Capture the cell that displays the provided text and extract its [X, Y] central coordinate. 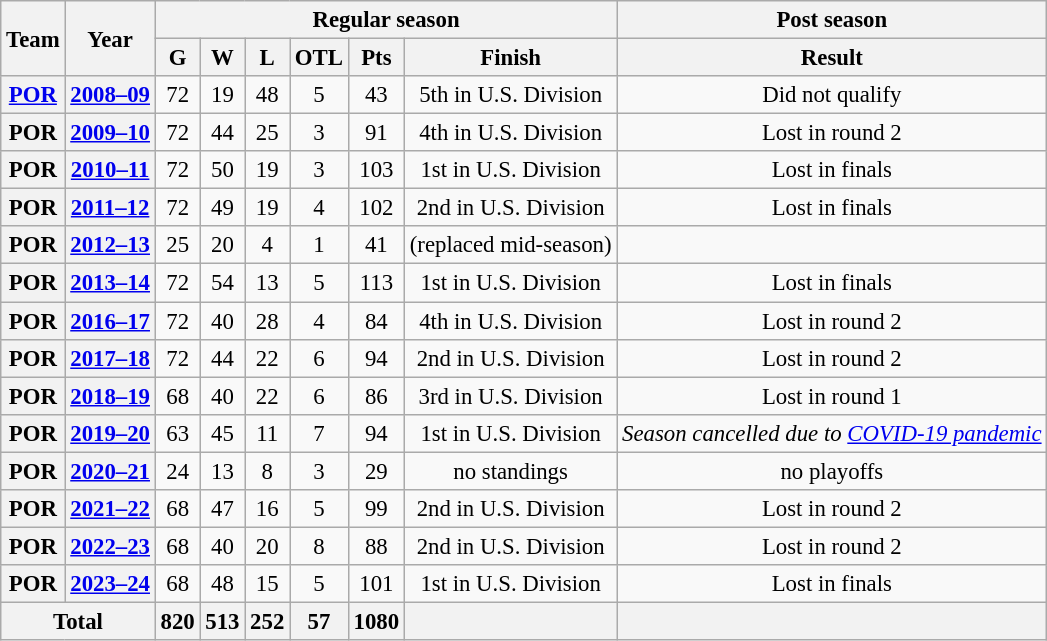
820 [178, 621]
Pts [376, 58]
2011–12 [110, 208]
99 [376, 509]
49 [222, 208]
50 [222, 170]
47 [222, 509]
2010–11 [110, 170]
101 [376, 584]
2016–17 [110, 321]
2021–22 [110, 509]
Year [110, 38]
1 [320, 245]
7 [320, 433]
3rd in U.S. Division [510, 396]
2009–10 [110, 133]
16 [268, 509]
57 [320, 621]
11 [268, 433]
OTL [320, 58]
29 [376, 471]
2023–24 [110, 584]
2019–20 [110, 433]
W [222, 58]
5th in U.S. Division [510, 95]
41 [376, 245]
102 [376, 208]
Total [78, 621]
Post season [832, 20]
15 [268, 584]
113 [376, 283]
45 [222, 433]
Lost in round 1 [832, 396]
63 [178, 433]
91 [376, 133]
88 [376, 546]
no standings [510, 471]
24 [178, 471]
2020–21 [110, 471]
43 [376, 95]
252 [268, 621]
2013–14 [110, 283]
103 [376, 170]
no playoffs [832, 471]
Did not qualify [832, 95]
2008–09 [110, 95]
(replaced mid-season) [510, 245]
Season cancelled due to COVID-19 pandemic [832, 433]
54 [222, 283]
28 [268, 321]
G [178, 58]
L [268, 58]
86 [376, 396]
1080 [376, 621]
2022–23 [110, 546]
2012–13 [110, 245]
84 [376, 321]
Finish [510, 58]
Result [832, 58]
2018–19 [110, 396]
Regular season [386, 20]
2017–18 [110, 358]
Team [33, 38]
513 [222, 621]
